Find where the given text appears and provide that cell's center as [x, y] coordinate. 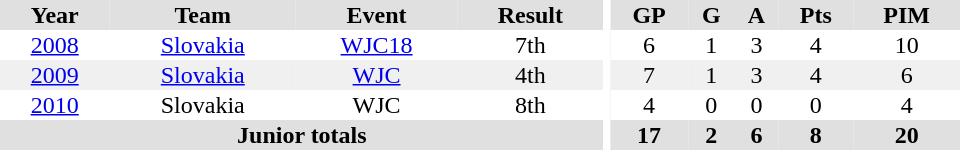
17 [649, 135]
Pts [816, 15]
10 [906, 45]
GP [649, 15]
2008 [54, 45]
2010 [54, 105]
Team [202, 15]
7th [530, 45]
Year [54, 15]
7 [649, 75]
Event [376, 15]
4th [530, 75]
Result [530, 15]
2 [712, 135]
2009 [54, 75]
A [757, 15]
20 [906, 135]
WJC18 [376, 45]
8th [530, 105]
Junior totals [302, 135]
PIM [906, 15]
8 [816, 135]
G [712, 15]
